Determine the [x, y] coordinate at the center of the cell enclosing the given text.  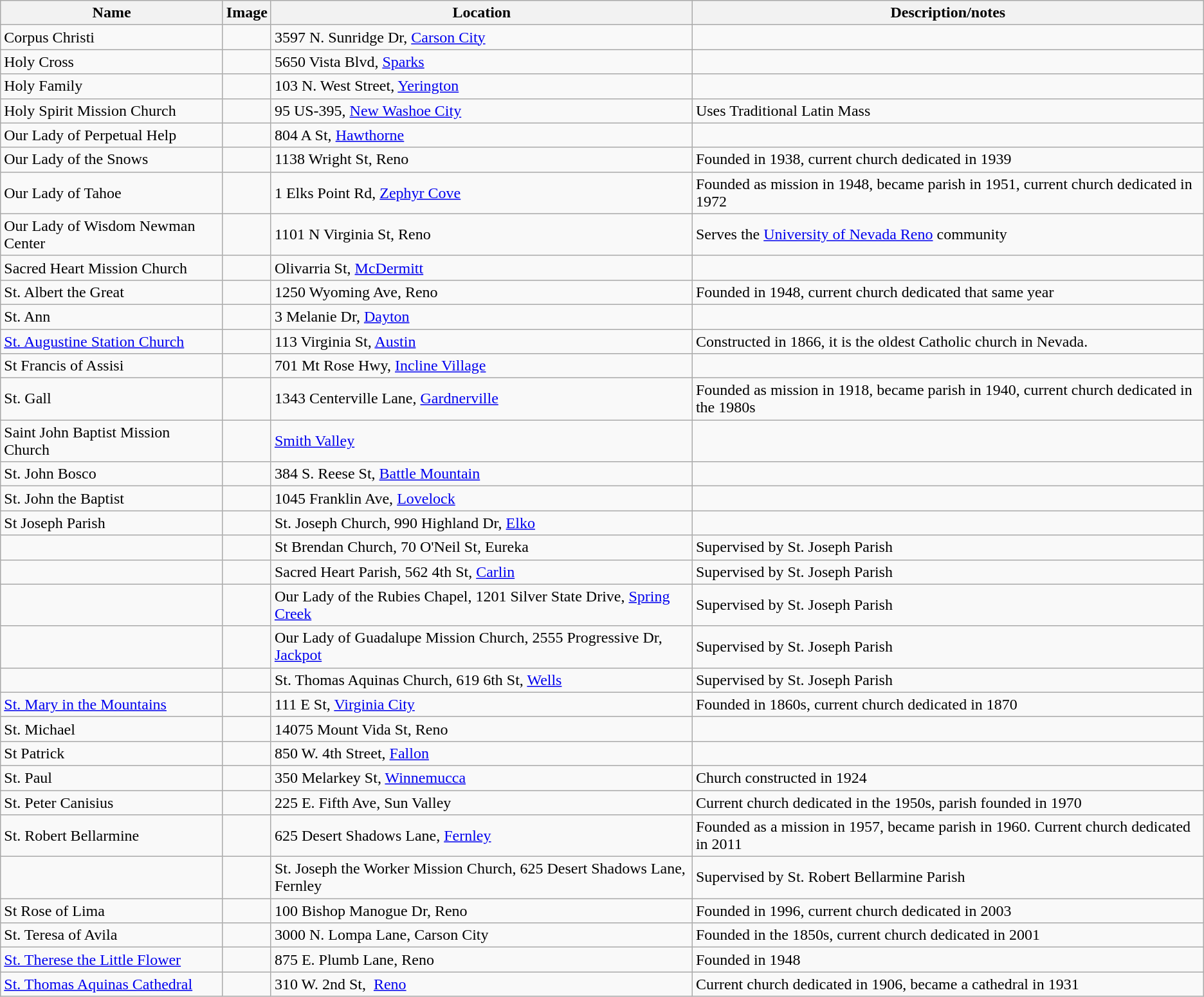
St. Augustine Station Church [112, 342]
Our Lady of the Snows [112, 160]
Holy Family [112, 86]
St. Therese the Little Flower [112, 960]
St. Albert the Great [112, 292]
Current church dedicated in the 1950s, parish founded in 1970 [948, 802]
St. John the Baptist [112, 498]
St Francis of Assisi [112, 366]
St. Teresa of Avila [112, 935]
3597 N. Sunridge Dr, Carson City [481, 37]
625 Desert Shadows Lane, Fernley [481, 836]
Founded in 1996, current church dedicated in 2003 [948, 911]
St. John Bosco [112, 474]
Our Lady of Perpetual Help [112, 135]
Name [112, 13]
Our Lady of Wisdom Newman Center [112, 234]
Image [247, 13]
St. Robert Bellarmine [112, 836]
Constructed in 1866, it is the oldest Catholic church in Nevada. [948, 342]
875 E. Plumb Lane, Reno [481, 960]
Our Lady of Guadalupe Mission Church, 2555 Progressive Dr, Jackpot [481, 647]
310 W. 2nd St, Reno [481, 984]
14075 Mount Vida St, Reno [481, 729]
Supervised by St. Robert Bellarmine Parish [948, 877]
Corpus Christi [112, 37]
1250 Wyoming Ave, Reno [481, 292]
Serves the University of Nevada Reno community [948, 234]
384 S. Reese St, Battle Mountain [481, 474]
St. Joseph Church, 990 Highland Dr, Elko [481, 523]
1 Elks Point Rd, Zephyr Cove [481, 193]
850 W. 4th Street, Fallon [481, 753]
Uses Traditional Latin Mass [948, 111]
St Joseph Parish [112, 523]
Founded as mission in 1948, became parish in 1951, current church dedicated in 1972 [948, 193]
100 Bishop Manogue Dr, Reno [481, 911]
St Patrick [112, 753]
Saint John Baptist Mission Church [112, 441]
St Rose of Lima [112, 911]
Founded in 1938, current church dedicated in 1939 [948, 160]
350 Melarkey St, Winnemucca [481, 778]
Smith Valley [481, 441]
111 E St, Virginia City [481, 704]
3 Melanie Dr, Dayton [481, 316]
804 A St, Hawthorne [481, 135]
Founded as mission in 1918, became parish in 1940, current church dedicated in the 1980s [948, 399]
1138 Wright St, Reno [481, 160]
Holy Spirit Mission Church [112, 111]
Sacred Heart Mission Church [112, 268]
Founded in the 1850s, current church dedicated in 2001 [948, 935]
Olivarria St, McDermitt [481, 268]
St Brendan Church, 70 O'Neil St, Eureka [481, 547]
St. Peter Canisius [112, 802]
St. Mary in the Mountains [112, 704]
St. Gall [112, 399]
St. Thomas Aquinas Church, 619 6th St, Wells [481, 680]
Sacred Heart Parish, 562 4th St, Carlin [481, 572]
St. Joseph the Worker Mission Church, 625 Desert Shadows Lane, Fernley [481, 877]
113 Virginia St, Austin [481, 342]
5650 Vista Blvd, Sparks [481, 62]
701 Mt Rose Hwy, Incline Village [481, 366]
Founded in 1948, current church dedicated that same year [948, 292]
St. Thomas Aquinas Cathedral [112, 984]
Current church dedicated in 1906, became a cathedral in 1931 [948, 984]
St. Michael [112, 729]
Church constructed in 1924 [948, 778]
Our Lady of Tahoe [112, 193]
Holy Cross [112, 62]
St. Ann [112, 316]
St. Paul [112, 778]
Founded in 1860s, current church dedicated in 1870 [948, 704]
Description/notes [948, 13]
103 N. West Street, Yerington [481, 86]
Founded as a mission in 1957, became parish in 1960. Current church dedicated in 2011 [948, 836]
1045 Franklin Ave, Lovelock [481, 498]
Location [481, 13]
Our Lady of the Rubies Chapel, 1201 Silver State Drive, Spring Creek [481, 605]
1343 Centerville Lane, Gardnerville [481, 399]
95 US-395, New Washoe City [481, 111]
3000 N. Lompa Lane, Carson City [481, 935]
1101 N Virginia St, Reno [481, 234]
225 E. Fifth Ave, Sun Valley [481, 802]
Founded in 1948 [948, 960]
